Output the (X, Y) coordinate of the center of the cell containing the given text.  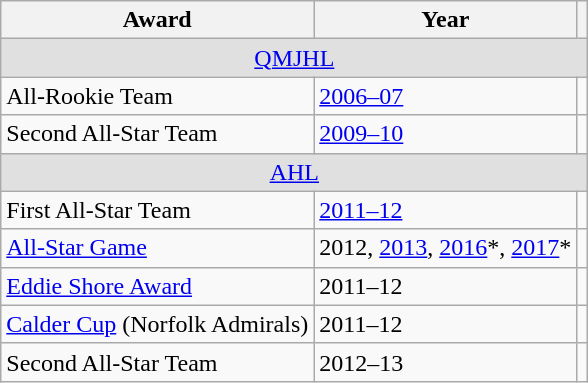
Eddie Shore Award (158, 286)
All-Star Game (158, 248)
Year (446, 20)
AHL (294, 172)
2006–07 (446, 96)
2009–10 (446, 134)
Award (158, 20)
2012, 2013, 2016*, 2017* (446, 248)
First All-Star Team (158, 210)
2012–13 (446, 362)
Calder Cup (Norfolk Admirals) (158, 324)
QMJHL (294, 58)
All-Rookie Team (158, 96)
